Capture the cell that displays the provided text and extract its (X, Y) central coordinate. 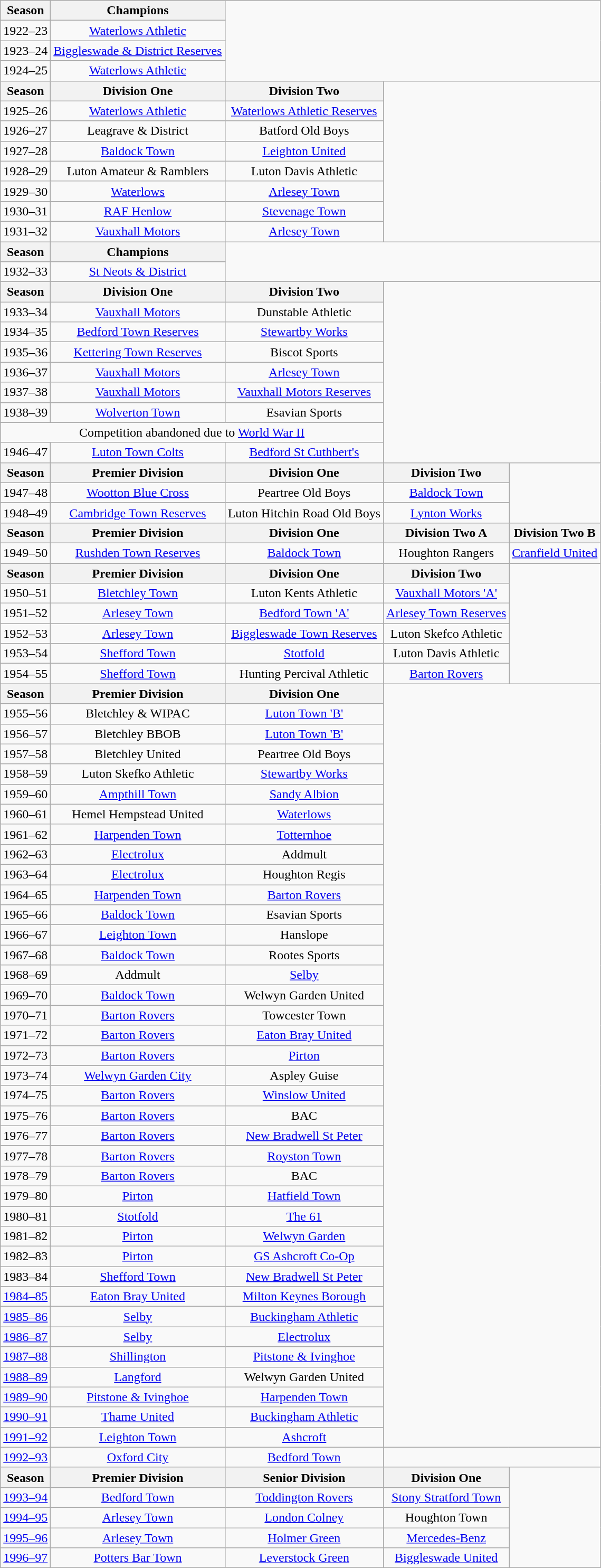
Vauxhall Motors 'A' (446, 593)
Sandy Albion (304, 794)
Leagrave & District (138, 131)
1993–94 (25, 1497)
Luton Amateur & Ramblers (138, 171)
Towcester Town (304, 1015)
1994–95 (25, 1517)
1960–61 (25, 814)
Luton Hitchin Road Old Boys (304, 513)
The 61 (304, 1216)
Lynton Works (446, 513)
Welwyn Garden City (138, 1075)
1929–30 (25, 191)
Ampthill Town (138, 794)
Biggleswade United (446, 1558)
Rushden Town Reserves (138, 553)
Competition abandoned due to World War II (192, 432)
Ashcroft (304, 1437)
London Colney (304, 1517)
Bletchley & WIPAC (138, 714)
Mercedes-Benz (446, 1538)
1934–35 (25, 332)
Arlesey Town Reserves (446, 613)
Potters Bar Town (138, 1558)
1978–79 (25, 1176)
1971–72 (25, 1035)
1969–70 (25, 995)
1973–74 (25, 1075)
1947–48 (25, 493)
1991–92 (25, 1437)
1953–54 (25, 654)
1951–52 (25, 613)
1970–71 (25, 1015)
1958–59 (25, 774)
Bedford Town Reserves (138, 332)
Luton Skefco Athletic (446, 634)
RAF Henlow (138, 211)
1995–96 (25, 1538)
1954–55 (25, 674)
Waterlows Athletic Reserves (304, 111)
1924–25 (25, 71)
Bedford St Cuthbert's (304, 452)
1949–50 (25, 553)
1946–47 (25, 452)
Bletchley United (138, 754)
1974–75 (25, 1095)
1938–39 (25, 412)
Stony Stratford Town (446, 1497)
Biggleswade Town Reserves (304, 634)
GS Ashcroft Co-Op (304, 1257)
1948–49 (25, 513)
1966–67 (25, 935)
1962–63 (25, 854)
1989–90 (25, 1397)
Thame United (138, 1417)
Wootton Blue Cross (138, 493)
Winslow United (304, 1095)
1935–36 (25, 352)
Houghton Rangers (446, 553)
1933–34 (25, 312)
Toddington Rovers (304, 1497)
1927–28 (25, 151)
1957–58 (25, 754)
1963–64 (25, 874)
1992–93 (25, 1457)
Cambridge Town Reserves (138, 513)
Oxford City (138, 1457)
Langford (138, 1377)
1976–77 (25, 1136)
Royston Town (304, 1156)
1984–85 (25, 1297)
1986–87 (25, 1337)
St Neots & District (138, 272)
1950–51 (25, 593)
1975–76 (25, 1116)
1968–69 (25, 975)
Luton Kents Athletic (304, 593)
1937–38 (25, 392)
Luton Skefko Athletic (138, 774)
Totternhoe (304, 834)
1983–84 (25, 1277)
1965–66 (25, 915)
1923–24 (25, 51)
1985–86 (25, 1317)
1925–26 (25, 111)
1952–53 (25, 634)
1926–27 (25, 131)
Aspley Guise (304, 1075)
1967–68 (25, 955)
Houghton Regis (304, 874)
Division Two A (446, 533)
Stevenage Town (304, 211)
Holmer Green (304, 1538)
Leverstock Green (304, 1558)
Welwyn Garden (304, 1236)
Cranfield United (555, 553)
Luton Town Colts (138, 452)
1996–97 (25, 1558)
Vauxhall Motors Reserves (304, 392)
1972–73 (25, 1055)
1981–82 (25, 1236)
1964–65 (25, 895)
1990–91 (25, 1417)
1931–32 (25, 231)
1956–57 (25, 734)
Bletchley BBOB (138, 734)
1928–29 (25, 171)
1987–88 (25, 1357)
Milton Keynes Borough (304, 1297)
1979–80 (25, 1196)
Hanslope (304, 935)
Bedford Town 'A' (304, 613)
Houghton Town (446, 1517)
1980–81 (25, 1216)
Hemel Hempstead United (138, 814)
Biscot Sports (304, 352)
Hunting Percival Athletic (304, 674)
1955–56 (25, 714)
1982–83 (25, 1257)
Batford Old Boys (304, 131)
1988–89 (25, 1377)
1930–31 (25, 211)
Leighton United (304, 151)
1959–60 (25, 794)
Bletchley Town (138, 593)
Wolverton Town (138, 412)
Division Two B (555, 533)
1977–78 (25, 1156)
1961–62 (25, 834)
Rootes Sports (304, 955)
Kettering Town Reserves (138, 352)
1922–23 (25, 31)
Biggleswade & District Reserves (138, 51)
Dunstable Athletic (304, 312)
1936–37 (25, 372)
Senior Division (304, 1477)
Hatfield Town (304, 1196)
Shillington (138, 1357)
1932–33 (25, 272)
